Determine the (X, Y) coordinate at the center of the cell enclosing the given text.  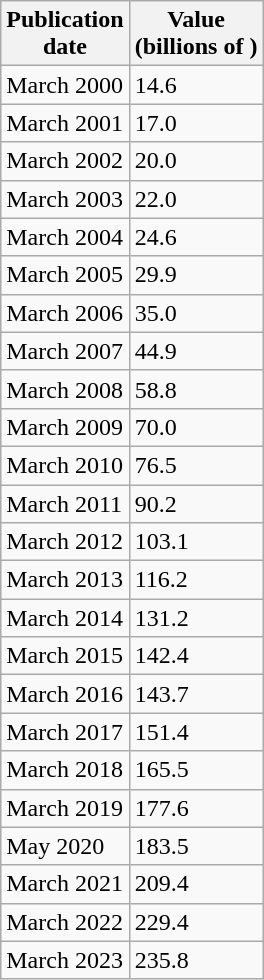
March 2003 (65, 199)
14.6 (196, 85)
131.2 (196, 618)
March 2010 (65, 465)
20.0 (196, 161)
235.8 (196, 960)
165.5 (196, 770)
March 2022 (65, 922)
58.8 (196, 389)
22.0 (196, 199)
Value(billions of ) (196, 34)
March 2017 (65, 732)
March 2006 (65, 313)
March 2023 (65, 960)
17.0 (196, 123)
29.9 (196, 275)
44.9 (196, 351)
177.6 (196, 808)
March 2001 (65, 123)
March 2021 (65, 884)
March 2015 (65, 656)
March 2008 (65, 389)
116.2 (196, 580)
142.4 (196, 656)
209.4 (196, 884)
March 2000 (65, 85)
Publicationdate (65, 34)
151.4 (196, 732)
90.2 (196, 503)
70.0 (196, 427)
March 2009 (65, 427)
March 2011 (65, 503)
143.7 (196, 694)
229.4 (196, 922)
103.1 (196, 542)
24.6 (196, 237)
March 2014 (65, 618)
March 2007 (65, 351)
March 2018 (65, 770)
May 2020 (65, 846)
March 2019 (65, 808)
35.0 (196, 313)
March 2012 (65, 542)
March 2004 (65, 237)
March 2016 (65, 694)
March 2002 (65, 161)
March 2013 (65, 580)
183.5 (196, 846)
March 2005 (65, 275)
76.5 (196, 465)
